Identify which cell holds the provided text, then report its [X, Y] central coordinate. 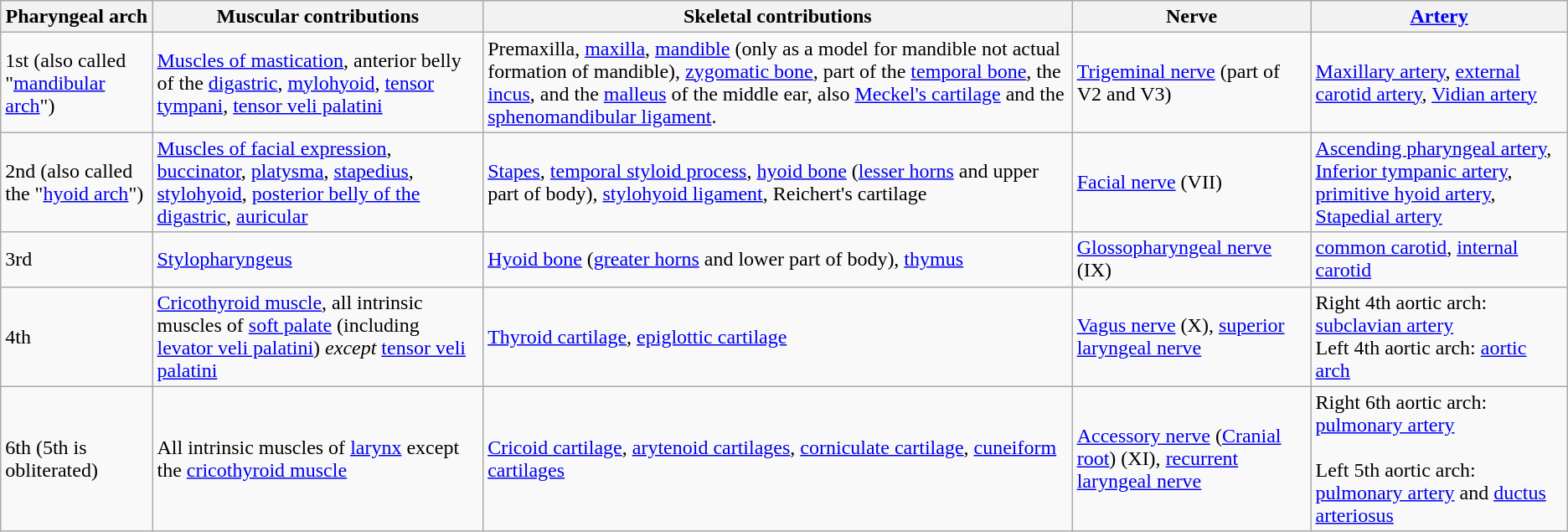
Maxillary artery, external carotid artery, Vidian artery [1439, 82]
Glossopharyngeal nerve (IX) [1191, 260]
All intrinsic muscles of larynx except the cricothyroid muscle [318, 459]
Hyoid bone (greater horns and lower part of body), thymus [777, 260]
Muscular contributions [318, 17]
Right 6th aortic arch: pulmonary arteryLeft 5th aortic arch: pulmonary artery and ductus arteriosus [1439, 459]
Vagus nerve (X), superior laryngeal nerve [1191, 337]
Cricothyroid muscle, all intrinsic muscles of soft palate (including levator veli palatini) except tensor veli palatini [318, 337]
Stapes, temporal styloid process, hyoid bone (lesser horns and upper part of body), stylohyoid ligament, Reichert's cartilage [777, 183]
Cricoid cartilage, arytenoid cartilages, corniculate cartilage, cuneiform cartilages [777, 459]
Facial nerve (VII) [1191, 183]
Trigeminal nerve (part of V2 and V3) [1191, 82]
4th [77, 337]
2nd (also called the "hyoid arch") [77, 183]
Right 4th aortic arch: subclavian arteryLeft 4th aortic arch: aortic arch [1439, 337]
Nerve [1191, 17]
Muscles of facial expression, buccinator, platysma, stapedius, stylohyoid, posterior belly of the digastric, auricular [318, 183]
Accessory nerve (Cranial root) (XI), recurrent laryngeal nerve [1191, 459]
Artery [1439, 17]
Thyroid cartilage, epiglottic cartilage [777, 337]
Muscles of mastication, anterior belly of the digastric, mylohyoid, tensor tympani, tensor veli palatini [318, 82]
Ascending pharyngeal artery, Inferior tympanic artery, primitive hyoid artery, Stapedial artery [1439, 183]
Stylopharyngeus [318, 260]
1st (also called "mandibular arch") [77, 82]
Pharyngeal arch [77, 17]
6th (5th is obliterated) [77, 459]
Skeletal contributions [777, 17]
3rd [77, 260]
common carotid, internal carotid [1439, 260]
